Pinpoint the cell where the given text exists, returning its [X, Y] midpoint coordinate. 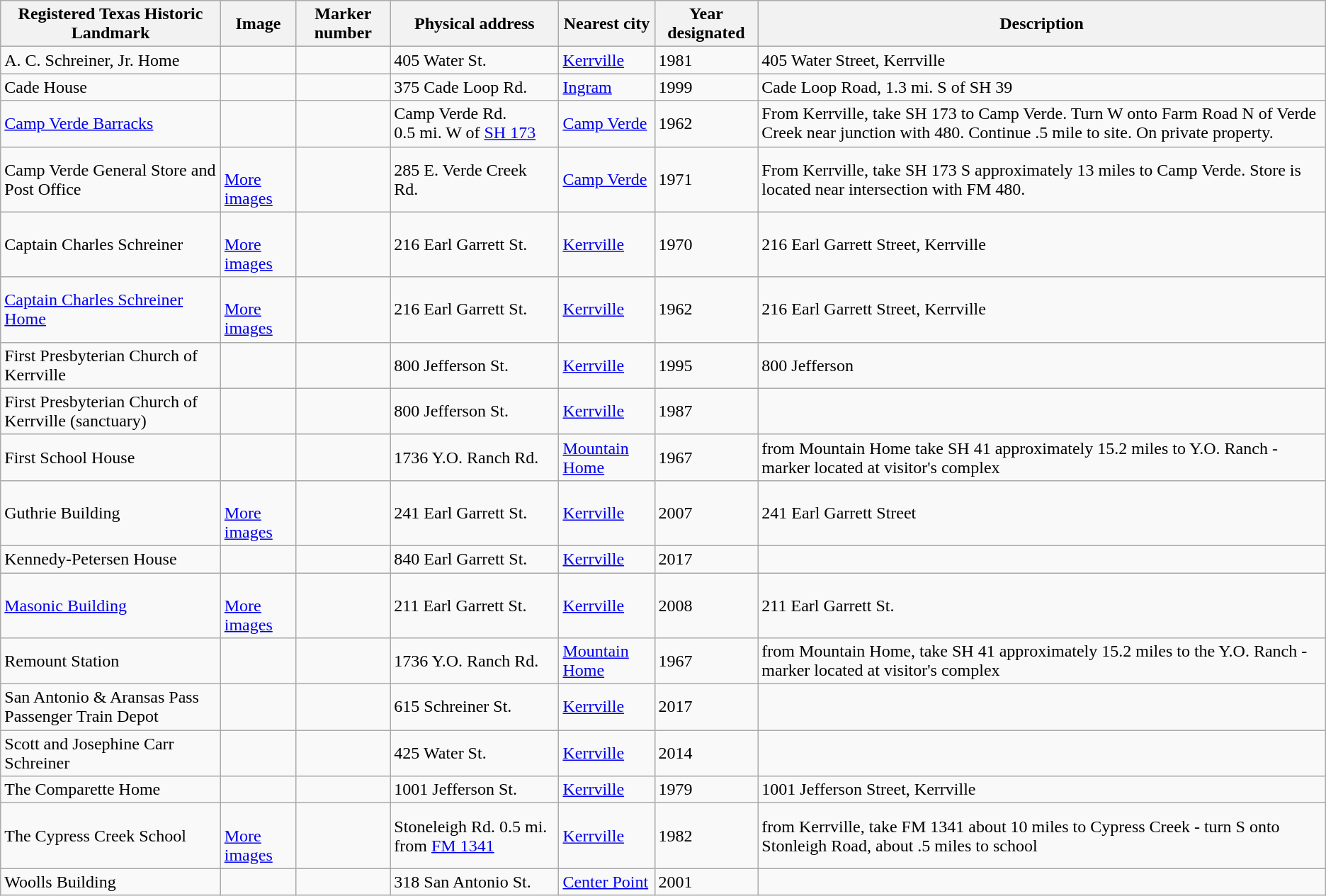
Center Point [606, 882]
Camp Verde General Store and Post Office [110, 179]
First School House [110, 458]
Description [1041, 24]
Guthrie Building [110, 513]
2008 [706, 605]
Marker number [343, 24]
241 Earl Garrett Street [1041, 513]
405 Water Street, Kerrville [1041, 60]
A. C. Schreiner, Jr. Home [110, 60]
The Cypress Creek School [110, 836]
Image [258, 24]
1999 [706, 87]
2007 [706, 513]
Kennedy-Petersen House [110, 559]
2014 [706, 754]
Remount Station [110, 662]
First Presbyterian Church of Kerrville (sanctuary) [110, 411]
Scott and Josephine Carr Schreiner [110, 754]
Stoneleigh Rd. 0.5 mi. from FM 1341 [475, 836]
840 Earl Garrett St. [475, 559]
San Antonio & Aransas Pass Passenger Train Depot [110, 707]
1979 [706, 790]
from Mountain Home take SH 41 approximately 15.2 miles to Y.O. Ranch - marker located at visitor's complex [1041, 458]
Captain Charles Schreiner Home [110, 310]
The Comparette Home [110, 790]
Nearest city [606, 24]
425 Water St. [475, 754]
Registered Texas Historic Landmark [110, 24]
2001 [706, 882]
Year designated [706, 24]
1001 Jefferson St. [475, 790]
1970 [706, 244]
Camp Verde Barracks [110, 123]
1995 [706, 365]
From Kerrville, take SH 173 S approximately 13 miles to Camp Verde. Store is located near intersection with FM 480. [1041, 179]
1971 [706, 179]
1001 Jefferson Street, Kerrville [1041, 790]
1982 [706, 836]
from Kerrville, take FM 1341 about 10 miles to Cypress Creek - turn S onto Stonleigh Road, about .5 miles to school [1041, 836]
Woolls Building [110, 882]
Captain Charles Schreiner [110, 244]
615 Schreiner St. [475, 707]
Ingram [606, 87]
Physical address [475, 24]
405 Water St. [475, 60]
Camp Verde Rd. 0.5 mi. W of SH 173 [475, 123]
Masonic Building [110, 605]
1981 [706, 60]
285 E. Verde Creek Rd. [475, 179]
First Presbyterian Church of Kerrville [110, 365]
Cade House [110, 87]
318 San Antonio St. [475, 882]
375 Cade Loop Rd. [475, 87]
241 Earl Garrett St. [475, 513]
1987 [706, 411]
from Mountain Home, take SH 41 approximately 15.2 miles to the Y.O. Ranch - marker located at visitor's complex [1041, 662]
800 Jefferson [1041, 365]
Cade Loop Road, 1.3 mi. S of SH 39 [1041, 87]
